Capture the cell that displays the provided text and extract its [X, Y] central coordinate. 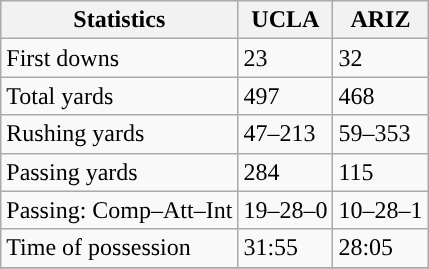
Passing yards [120, 172]
ARIZ [380, 20]
First downs [120, 58]
284 [286, 172]
Total yards [120, 96]
Rushing yards [120, 134]
28:05 [380, 248]
32 [380, 58]
31:55 [286, 248]
19–28–0 [286, 210]
Time of possession [120, 248]
47–213 [286, 134]
10–28–1 [380, 210]
23 [286, 58]
Statistics [120, 20]
468 [380, 96]
497 [286, 96]
115 [380, 172]
Passing: Comp–Att–Int [120, 210]
UCLA [286, 20]
59–353 [380, 134]
